Search for the cell housing the specified text and yield its [X, Y] center coordinate. 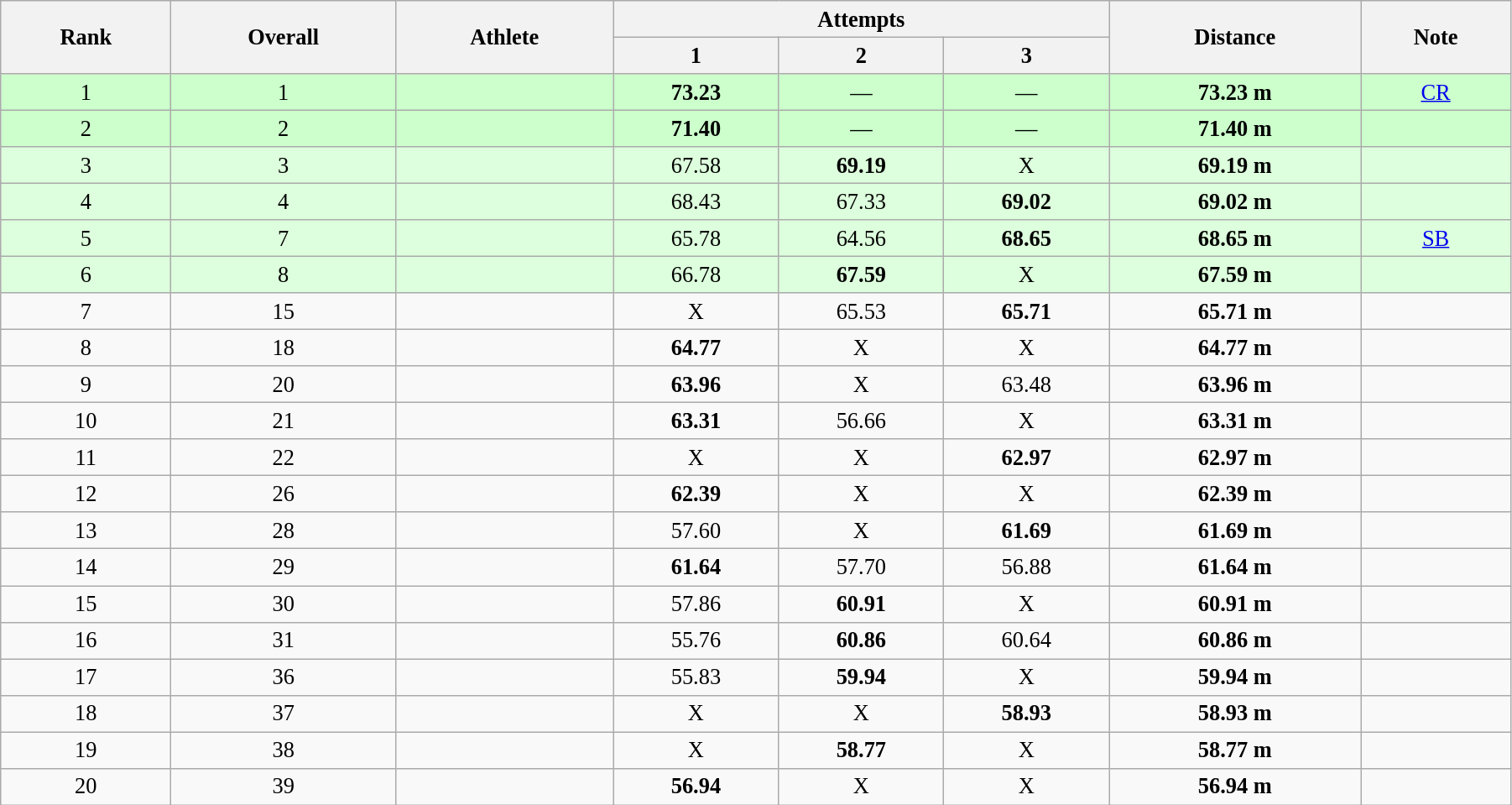
6 [86, 274]
66.78 [696, 274]
31 [284, 640]
58.93 m [1235, 714]
58.93 [1027, 714]
58.77 m [1235, 750]
69.02 m [1235, 201]
69.19 m [1235, 165]
73.23 [696, 91]
58.77 [861, 750]
14 [86, 567]
Note [1436, 37]
62.39 [696, 494]
22 [284, 457]
CR [1436, 91]
60.64 [1027, 640]
68.65 [1027, 238]
11 [86, 457]
38 [284, 750]
69.02 [1027, 201]
60.91 [861, 604]
63.31 m [1235, 421]
55.76 [696, 640]
67.33 [861, 201]
59.94 [861, 677]
59.94 m [1235, 677]
61.69 m [1235, 531]
62.97 [1027, 457]
60.86 [861, 640]
71.40 [696, 128]
63.48 [1027, 384]
73.23 m [1235, 91]
68.43 [696, 201]
67.58 [696, 165]
29 [284, 567]
Athlete [503, 37]
9 [86, 384]
65.71 m [1235, 311]
65.78 [696, 238]
Overall [284, 37]
26 [284, 494]
57.60 [696, 531]
65.71 [1027, 311]
71.40 m [1235, 128]
39 [284, 787]
57.86 [696, 604]
37 [284, 714]
19 [86, 750]
61.64 [696, 567]
28 [284, 531]
62.39 m [1235, 494]
56.94 m [1235, 787]
67.59 m [1235, 274]
63.96 m [1235, 384]
17 [86, 677]
63.96 [696, 384]
Distance [1235, 37]
36 [284, 677]
64.77 [696, 348]
SB [1436, 238]
Attempts [861, 18]
16 [86, 640]
60.91 m [1235, 604]
30 [284, 604]
64.56 [861, 238]
56.94 [696, 787]
21 [284, 421]
55.83 [696, 677]
57.70 [861, 567]
62.97 m [1235, 457]
5 [86, 238]
56.88 [1027, 567]
12 [86, 494]
13 [86, 531]
56.66 [861, 421]
Rank [86, 37]
67.59 [861, 274]
64.77 m [1235, 348]
10 [86, 421]
61.69 [1027, 531]
68.65 m [1235, 238]
69.19 [861, 165]
61.64 m [1235, 567]
63.31 [696, 421]
60.86 m [1235, 640]
65.53 [861, 311]
